Capture the cell that displays the provided text and extract its (X, Y) central coordinate. 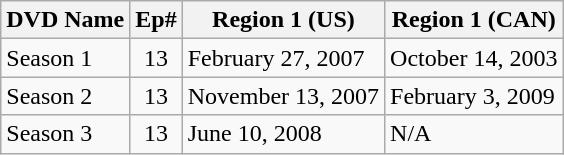
October 14, 2003 (474, 58)
November 13, 2007 (283, 96)
DVD Name (66, 20)
Season 2 (66, 96)
Season 3 (66, 134)
Region 1 (US) (283, 20)
February 27, 2007 (283, 58)
N/A (474, 134)
February 3, 2009 (474, 96)
Ep# (156, 20)
June 10, 2008 (283, 134)
Season 1 (66, 58)
Region 1 (CAN) (474, 20)
